Return [x, y] of the center of cell containing provided text 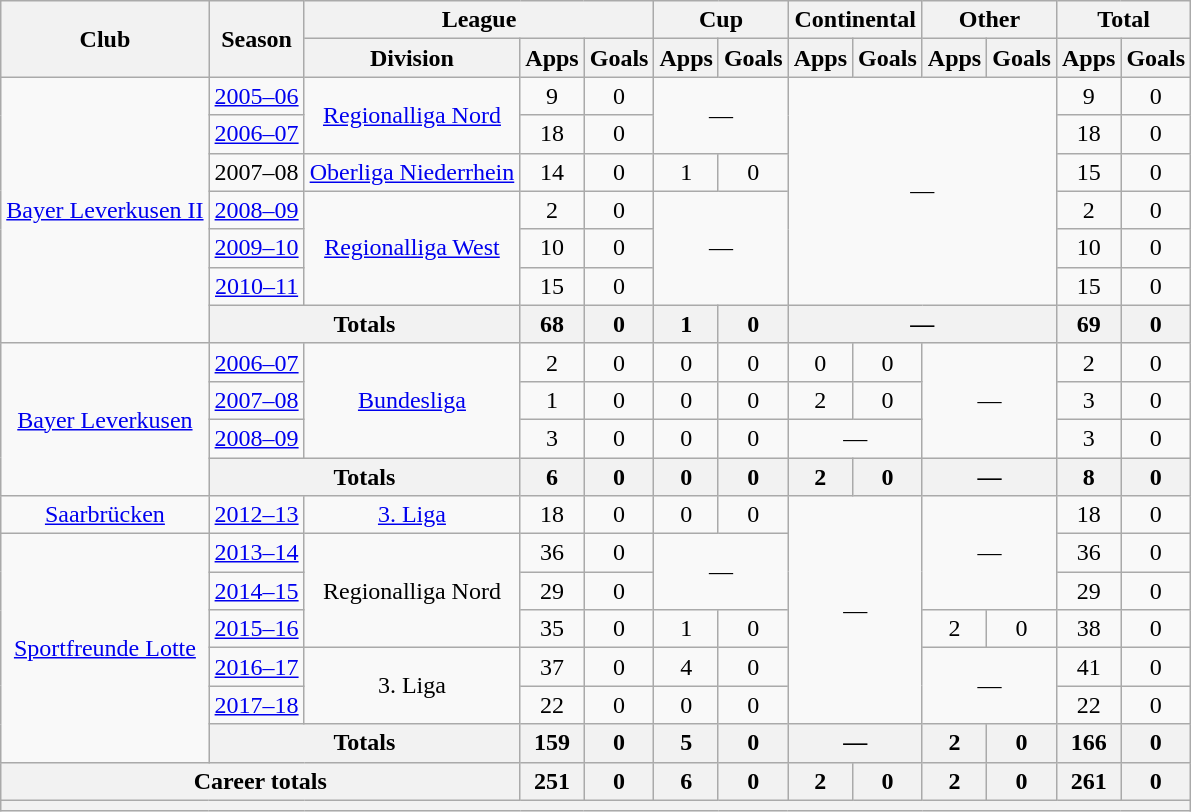
2010–11 [256, 286]
Continental [855, 20]
Division [412, 58]
Bayer Leverkusen II [105, 210]
Career totals [260, 781]
251 [552, 781]
2015–16 [256, 629]
2014–15 [256, 591]
261 [1088, 781]
69 [1088, 324]
68 [552, 324]
159 [552, 743]
2009–10 [256, 248]
League [479, 20]
Oberliga Niederrhein [412, 172]
2013–14 [256, 553]
Bayer Leverkusen [105, 419]
Cup [721, 20]
41 [1088, 667]
Bundesliga [412, 400]
5 [686, 743]
38 [1088, 629]
Sportfreunde Lotte [105, 648]
2005–06 [256, 96]
Other [989, 20]
Club [105, 39]
8 [1088, 477]
2016–17 [256, 667]
Total [1123, 20]
14 [552, 172]
2012–13 [256, 515]
Regionalliga West [412, 248]
4 [686, 667]
Season [256, 39]
2017–18 [256, 705]
35 [552, 629]
Saarbrücken [105, 515]
37 [552, 667]
166 [1088, 743]
